Scan for the cell matching the given text and deliver its (X, Y) coordinate at center. 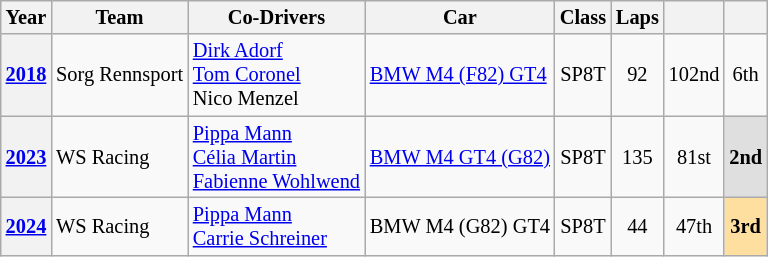
92 (638, 75)
Pippa Mann Carrie Schreiner (276, 226)
3rd (746, 226)
2024 (26, 226)
BMW M4 (F82) GT4 (460, 75)
Year (26, 17)
6th (746, 75)
Dirk Adorf Tom Coronel Nico Menzel (276, 75)
Laps (638, 17)
Car (460, 17)
Class (583, 17)
135 (638, 157)
2nd (746, 157)
Sorg Rennsport (120, 75)
2018 (26, 75)
Co-Drivers (276, 17)
102nd (694, 75)
2023 (26, 157)
Pippa Mann Célia Martin Fabienne Wohlwend (276, 157)
47th (694, 226)
BMW M4 (G82) GT4 (460, 226)
Team (120, 17)
BMW M4 GT4 (G82) (460, 157)
44 (638, 226)
81st (694, 157)
